Scan for the cell matching the given text and deliver its (x, y) coordinate at center. 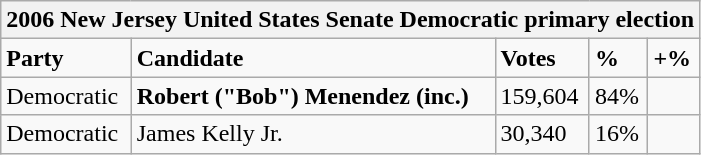
Votes (542, 58)
2006 New Jersey United States Senate Democratic primary election (350, 20)
30,340 (542, 134)
16% (618, 134)
% (618, 58)
Candidate (313, 58)
+% (674, 58)
Robert ("Bob") Menendez (inc.) (313, 96)
159,604 (542, 96)
84% (618, 96)
Party (66, 58)
James Kelly Jr. (313, 134)
